Pinpoint the cell where the given text exists, returning its (x, y) midpoint coordinate. 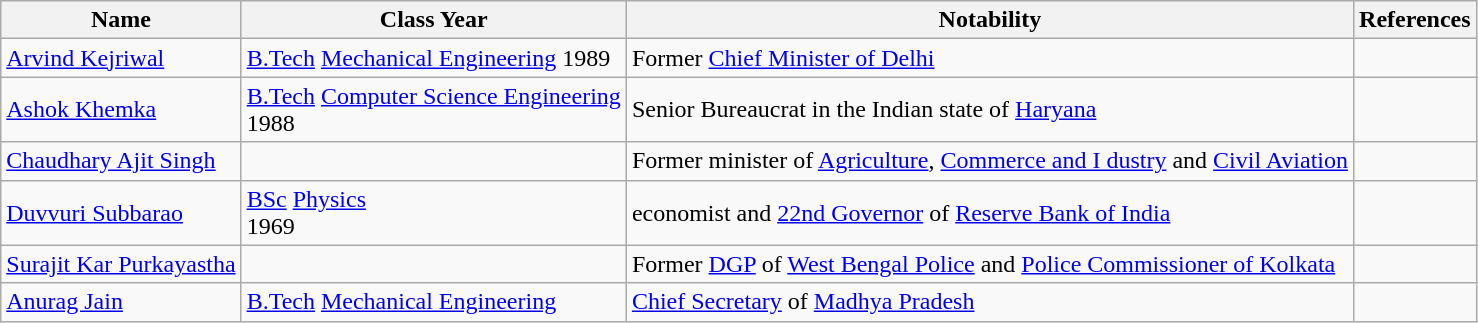
Senior Bureaucrat in the Indian state of Haryana (990, 110)
B.Tech Mechanical Engineering 1989 (434, 58)
Former DGP of West Bengal Police and Police Commissioner of Kolkata (990, 264)
References (1416, 20)
Chaudhary Ajit Singh (121, 161)
BSc Physics1969 (434, 212)
Ashok Khemka (121, 110)
B.Tech Computer Science Engineering 1988 (434, 110)
Surajit Kar Purkayastha (121, 264)
Arvind Kejriwal (121, 58)
economist and 22nd Governor of Reserve Bank of India (990, 212)
Notability (990, 20)
Chief Secretary of Madhya Pradesh (990, 302)
Anurag Jain (121, 302)
Former minister of Agriculture, Commerce and I dustry and Civil Aviation (990, 161)
Name (121, 20)
Duvvuri Subbarao (121, 212)
B.Tech Mechanical Engineering (434, 302)
Class Year (434, 20)
Former Chief Minister of Delhi (990, 58)
